Return the [x, y] coordinate for the center point of the cell that contains the specified text.  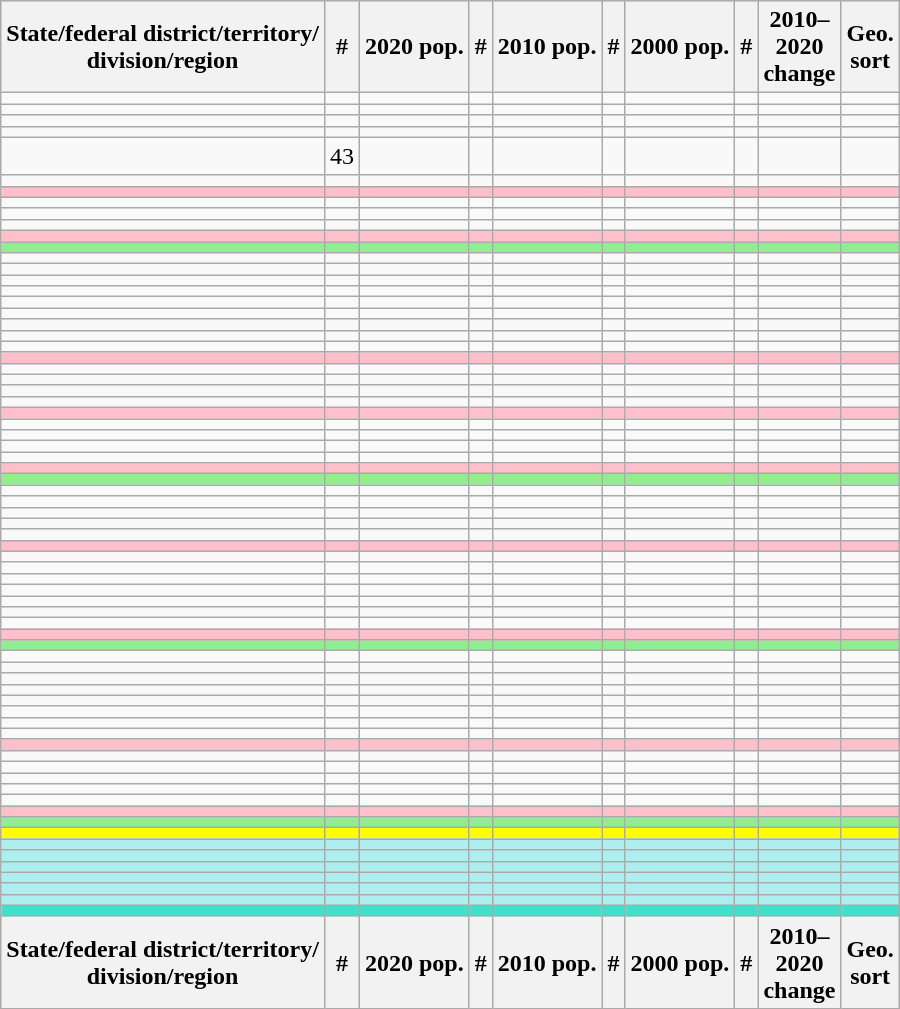
43 [342, 156]
